For the text-containing cell, return its midpoint in [X, Y] coordinate format. 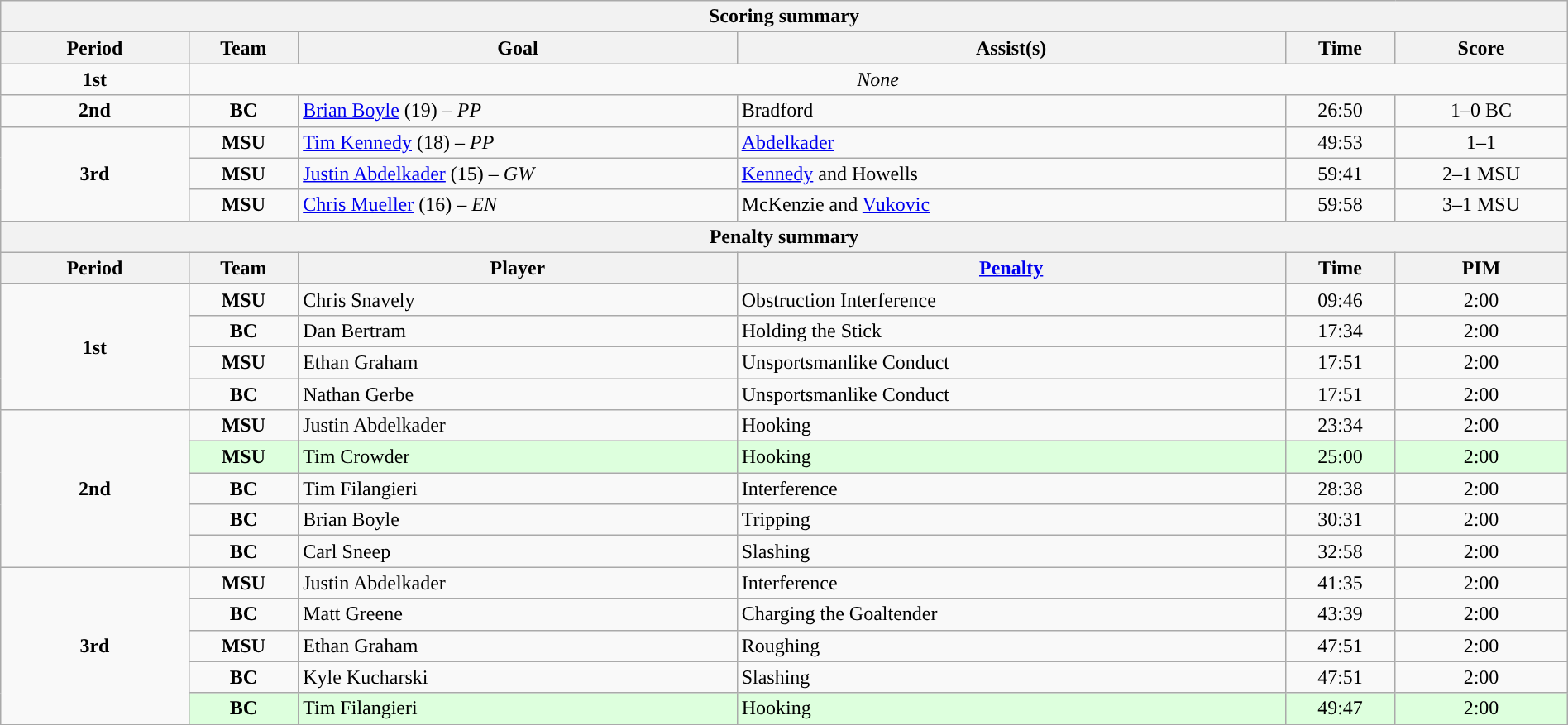
Score [1481, 48]
Assist(s) [1011, 48]
Bradford [1011, 111]
49:47 [1340, 708]
25:00 [1340, 457]
Penalty summary [784, 236]
Charging the Goaltender [1011, 614]
Roughing [1011, 646]
Abdelkader [1011, 142]
Tripping [1011, 520]
Goal [518, 48]
2–1 MSU [1481, 174]
43:39 [1340, 614]
17:34 [1340, 331]
Matt Greene [518, 614]
1–0 BC [1481, 111]
Holding the Stick [1011, 331]
41:35 [1340, 583]
32:58 [1340, 551]
Dan Bertram [518, 331]
1–1 [1481, 142]
PIM [1481, 268]
None [878, 79]
Tim Crowder [518, 457]
30:31 [1340, 520]
Player [518, 268]
59:58 [1340, 205]
23:34 [1340, 426]
26:50 [1340, 111]
Penalty [1011, 268]
49:53 [1340, 142]
Tim Kennedy (18) – PP [518, 142]
3–1 MSU [1481, 205]
Chris Snavely [518, 299]
Brian Boyle [518, 520]
Justin Abdelkader (15) – GW [518, 174]
28:38 [1340, 489]
Kennedy and Howells [1011, 174]
Brian Boyle (19) – PP [518, 111]
Obstruction Interference [1011, 299]
09:46 [1340, 299]
Chris Mueller (16) – EN [518, 205]
Scoring summary [784, 17]
McKenzie and Vukovic [1011, 205]
59:41 [1340, 174]
Nathan Gerbe [518, 394]
Kyle Kucharski [518, 677]
Carl Sneep [518, 551]
